Pinpoint the cell where the given text exists, returning its [x, y] midpoint coordinate. 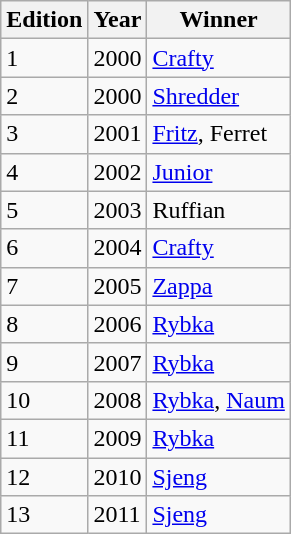
2005 [118, 286]
Winner [218, 20]
2009 [118, 438]
2011 [118, 515]
12 [44, 477]
9 [44, 362]
2001 [118, 134]
7 [44, 286]
2004 [118, 248]
Zappa [218, 286]
3 [44, 134]
2008 [118, 400]
2002 [118, 172]
Fritz, Ferret [218, 134]
1 [44, 58]
11 [44, 438]
2003 [118, 210]
5 [44, 210]
Shredder [218, 96]
10 [44, 400]
4 [44, 172]
Year [118, 20]
Edition [44, 20]
Ruffian [218, 210]
8 [44, 324]
2006 [118, 324]
2007 [118, 362]
Rybka, Naum [218, 400]
2010 [118, 477]
6 [44, 248]
13 [44, 515]
Junior [218, 172]
2 [44, 96]
